Locate the cell with the specified text and output its [X, Y] center coordinate. 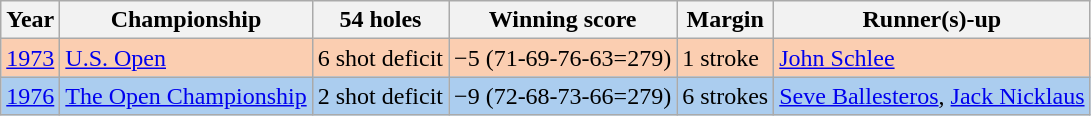
−9 (72-68-73-66=279) [563, 96]
1976 [30, 96]
Year [30, 20]
Runner(s)-up [932, 20]
1973 [30, 58]
John Schlee [932, 58]
−5 (71-69-76-63=279) [563, 58]
2 shot deficit [380, 96]
6 strokes [726, 96]
The Open Championship [186, 96]
Margin [726, 20]
Championship [186, 20]
54 holes [380, 20]
U.S. Open [186, 58]
Seve Ballesteros, Jack Nicklaus [932, 96]
1 stroke [726, 58]
Winning score [563, 20]
6 shot deficit [380, 58]
